Search for the cell housing the specified text and yield its [x, y] center coordinate. 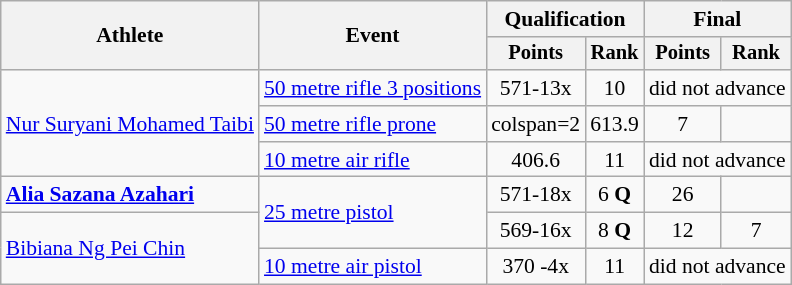
12 [682, 231]
569-16x [536, 231]
Event [372, 36]
8 Q [614, 231]
571-13x [536, 88]
571-18x [536, 195]
Nur Suryani Mohamed Taibi [130, 124]
406.6 [536, 160]
Bibiana Ng Pei Chin [130, 248]
370 -4x [536, 267]
colspan=2 [536, 124]
10 [614, 88]
613.9 [614, 124]
50 metre rifle 3 positions [372, 88]
Qualification [565, 19]
Alia Sazana Azahari [130, 195]
25 metre pistol [372, 212]
Athlete [130, 36]
26 [682, 195]
10 metre air pistol [372, 267]
10 metre air rifle [372, 160]
50 metre rifle prone [372, 124]
Final [718, 19]
6 Q [614, 195]
